Pinpoint the cell where the given text exists, returning its (X, Y) midpoint coordinate. 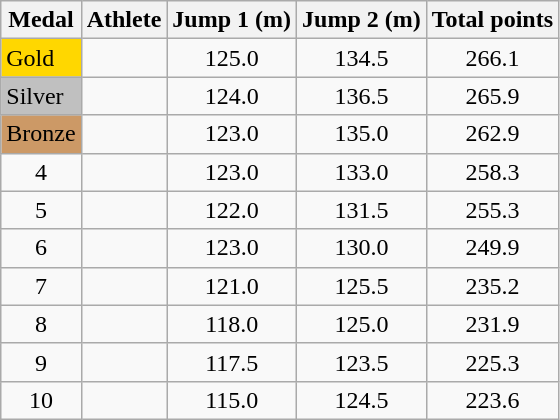
131.5 (362, 210)
Bronze (41, 134)
124.0 (232, 96)
Gold (41, 58)
262.9 (492, 134)
Jump 2 (m) (362, 20)
258.3 (492, 172)
Jump 1 (m) (232, 20)
249.9 (492, 248)
124.5 (362, 400)
121.0 (232, 286)
225.3 (492, 362)
266.1 (492, 58)
255.3 (492, 210)
134.5 (362, 58)
Medal (41, 20)
122.0 (232, 210)
7 (41, 286)
117.5 (232, 362)
6 (41, 248)
9 (41, 362)
Total points (492, 20)
Silver (41, 96)
115.0 (232, 400)
133.0 (362, 172)
Athlete (124, 20)
235.2 (492, 286)
125.5 (362, 286)
136.5 (362, 96)
223.6 (492, 400)
5 (41, 210)
8 (41, 324)
10 (41, 400)
265.9 (492, 96)
231.9 (492, 324)
118.0 (232, 324)
123.5 (362, 362)
135.0 (362, 134)
130.0 (362, 248)
4 (41, 172)
